Find where the given text appears and provide that cell's center as (x, y) coordinate. 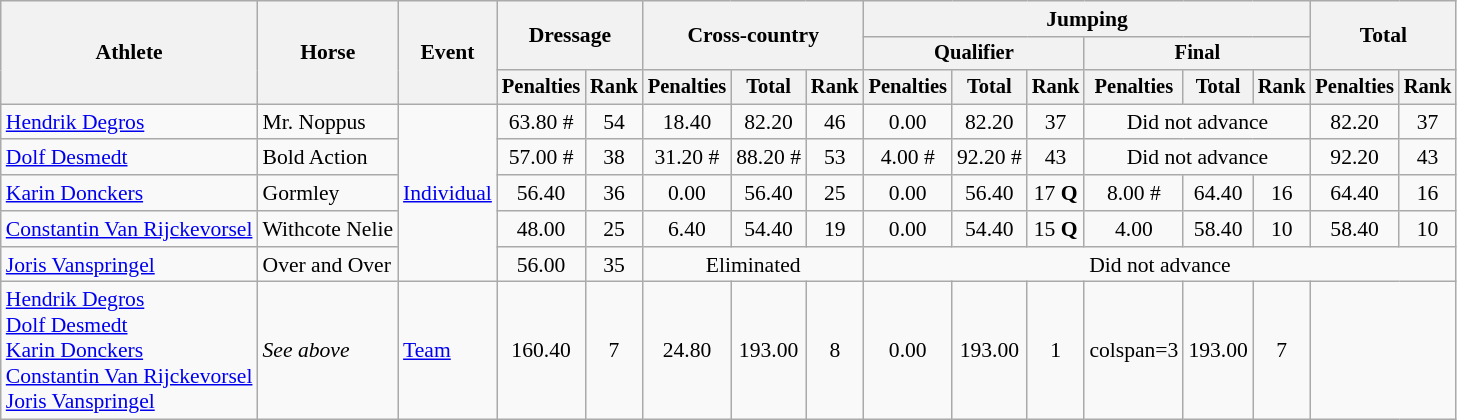
Constantin Van Rijckevorsel (130, 229)
1 (1056, 351)
6.40 (687, 229)
8.00 # (1134, 193)
31.20 # (687, 158)
53 (835, 158)
Mr. Noppus (328, 122)
48.00 (541, 229)
4.00 # (908, 158)
Karin Donckers (130, 193)
Joris Vanspringel (130, 265)
Qualifier (974, 54)
Over and Over (328, 265)
56.00 (541, 265)
46 (835, 122)
88.20 # (768, 158)
colspan=3 (1134, 351)
Jumping (1088, 19)
Dolf Desmedt (130, 158)
Gormley (328, 193)
15 Q (1056, 229)
8 (835, 351)
160.40 (541, 351)
Cross-country (754, 36)
Hendrik Degros (130, 122)
92.20 # (990, 158)
4.00 (1134, 229)
17 Q (1056, 193)
Bold Action (328, 158)
See above (328, 351)
Eliminated (754, 265)
18.40 (687, 122)
Event (448, 52)
Hendrik DegrosDolf DesmedtKarin DonckersConstantin Van RijckevorselJoris Vanspringel (130, 351)
19 (835, 229)
Dressage (570, 36)
57.00 # (541, 158)
Final (1197, 54)
38 (614, 158)
Individual (448, 193)
24.80 (687, 351)
35 (614, 265)
Athlete (130, 52)
92.20 (1354, 158)
Withcote Nelie (328, 229)
Horse (328, 52)
Team (448, 351)
36 (614, 193)
63.80 # (541, 122)
54 (614, 122)
